Determine the [X, Y] coordinate at the center of the cell enclosing the given text.  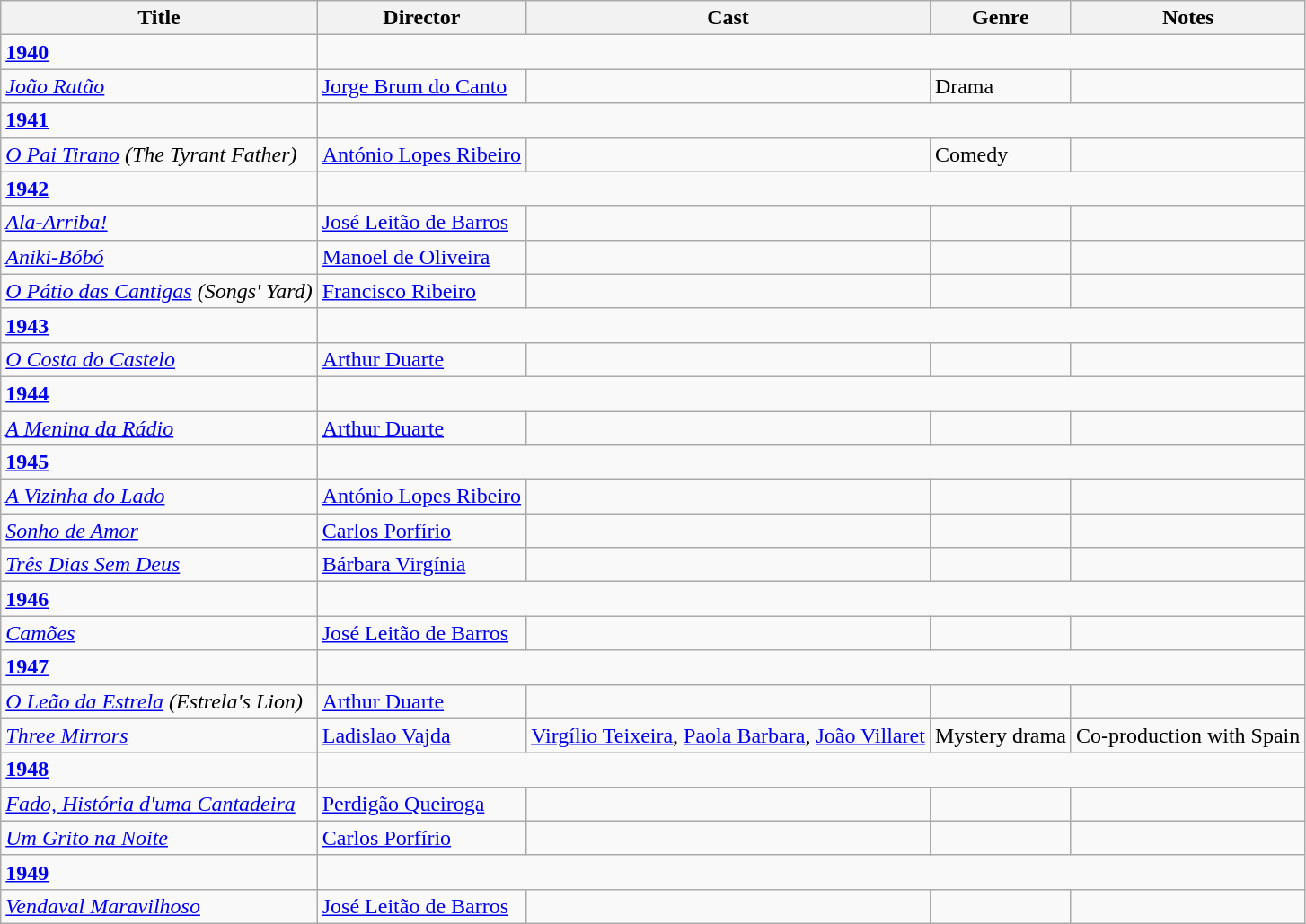
Camões [159, 633]
Virgílio Teixeira, Paola Barbara, João Villaret [728, 735]
Director [421, 18]
1943 [159, 325]
Genre [1001, 18]
1946 [159, 599]
Francisco Ribeiro [421, 291]
Notes [1187, 18]
Sonho de Amor [159, 531]
1944 [159, 393]
Ala-Arriba! [159, 223]
Jorge Brum do Canto [421, 86]
Comedy [1001, 154]
Title [159, 18]
Three Mirrors [159, 735]
1947 [159, 667]
Vendaval Maravilhoso [159, 906]
O Pátio das Cantigas (Songs' Yard) [159, 291]
A Menina da Rádio [159, 428]
O Leão da Estrela (Estrela's Lion) [159, 701]
Drama [1001, 86]
1945 [159, 462]
1948 [159, 770]
Mystery drama [1001, 735]
Cast [728, 18]
1949 [159, 872]
Manoel de Oliveira [421, 257]
A Vizinha do Lado [159, 497]
O Pai Tirano (The Tyrant Father) [159, 154]
1941 [159, 120]
Bárbara Virgínia [421, 565]
Fado, História d'uma Cantadeira [159, 804]
1942 [159, 189]
João Ratão [159, 86]
Aniki-Bóbó [159, 257]
Três Dias Sem Deus [159, 565]
Ladislao Vajda [421, 735]
Um Grito na Noite [159, 838]
Co-production with Spain [1187, 735]
O Costa do Castelo [159, 359]
1940 [159, 52]
Perdigão Queiroga [421, 804]
